Extract the (X, Y) coordinate from the center of the cell holding the provided text.  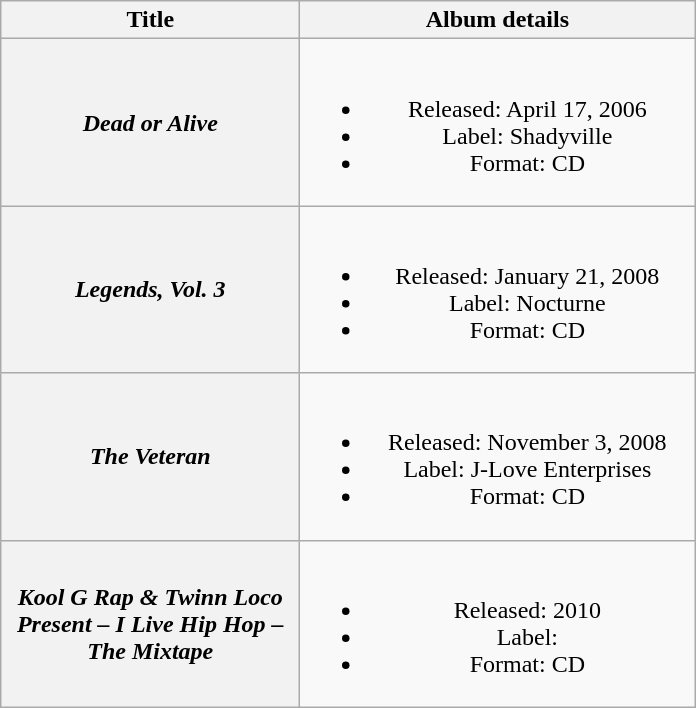
Released: April 17, 2006Label: ShadyvilleFormat: CD (498, 122)
Album details (498, 20)
Title (150, 20)
Released: 2010Label:Format: CD (498, 624)
Released: November 3, 2008Label: J-Love EnterprisesFormat: CD (498, 456)
Released: January 21, 2008Label: NocturneFormat: CD (498, 290)
Legends, Vol. 3 (150, 290)
The Veteran (150, 456)
Kool G Rap & Twinn Loco Present – I Live Hip Hop – The Mixtape (150, 624)
Dead or Alive (150, 122)
